Pinpoint the cell where the given text exists, returning its (X, Y) midpoint coordinate. 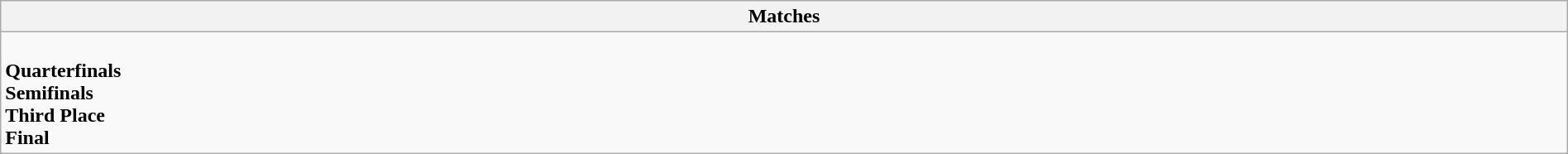
Matches (784, 17)
Quarterfinals Semifinals Third Place Final (784, 93)
